Capture the cell that displays the provided text and extract its [x, y] central coordinate. 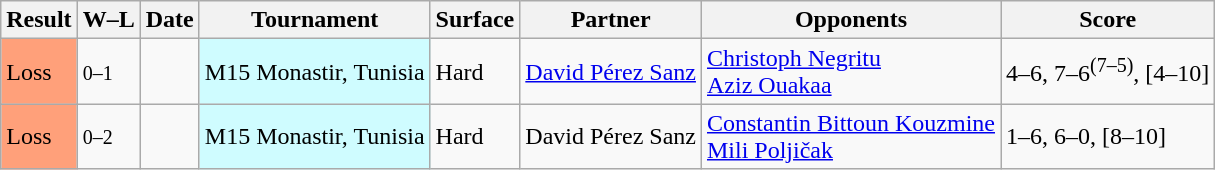
Constantin Bittoun Kouzmine Mili Poljičak [850, 136]
Tournament [314, 20]
Christoph Negritu Aziz Ouakaa [850, 72]
Result [39, 20]
0–2 [108, 136]
Opponents [850, 20]
0–1 [108, 72]
1–6, 6–0, [8–10] [1108, 136]
W–L [108, 20]
4–6, 7–6(7–5), [4–10] [1108, 72]
Surface [475, 20]
Partner [611, 20]
Score [1108, 20]
Date [170, 20]
